Find where the given text appears and provide that cell's center as (X, Y) coordinate. 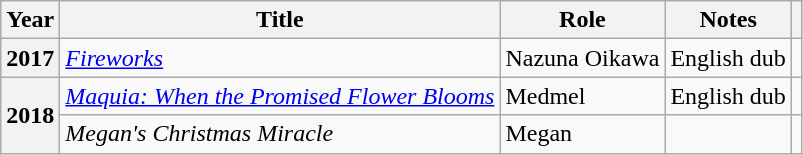
Maquia: When the Promised Flower Blooms (280, 96)
Year (30, 20)
Title (280, 20)
Fireworks (280, 58)
Megan (582, 134)
Notes (728, 20)
Role (582, 20)
2018 (30, 115)
2017 (30, 58)
Medmel (582, 96)
Nazuna Oikawa (582, 58)
Megan's Christmas Miracle (280, 134)
